Extract the [X, Y] coordinate from the center of the cell holding the provided text.  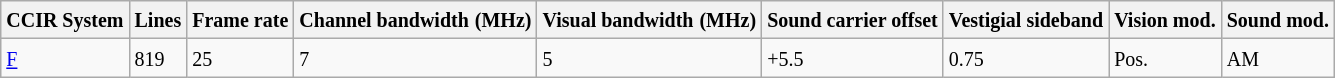
Lines [158, 20]
Sound carrier offset [853, 20]
CCIR System [65, 20]
Channel bandwidth (MHz) [416, 20]
F [65, 58]
7 [416, 58]
5 [650, 58]
819 [158, 58]
Visual bandwidth (MHz) [650, 20]
Vision mod. [1166, 20]
Sound mod. [1278, 20]
Vestigial sideband [1026, 20]
+5.5 [853, 58]
Pos. [1166, 58]
AM [1278, 58]
Frame rate [240, 20]
0.75 [1026, 58]
25 [240, 58]
